Locate the cell with the specified text and output its (X, Y) center coordinate. 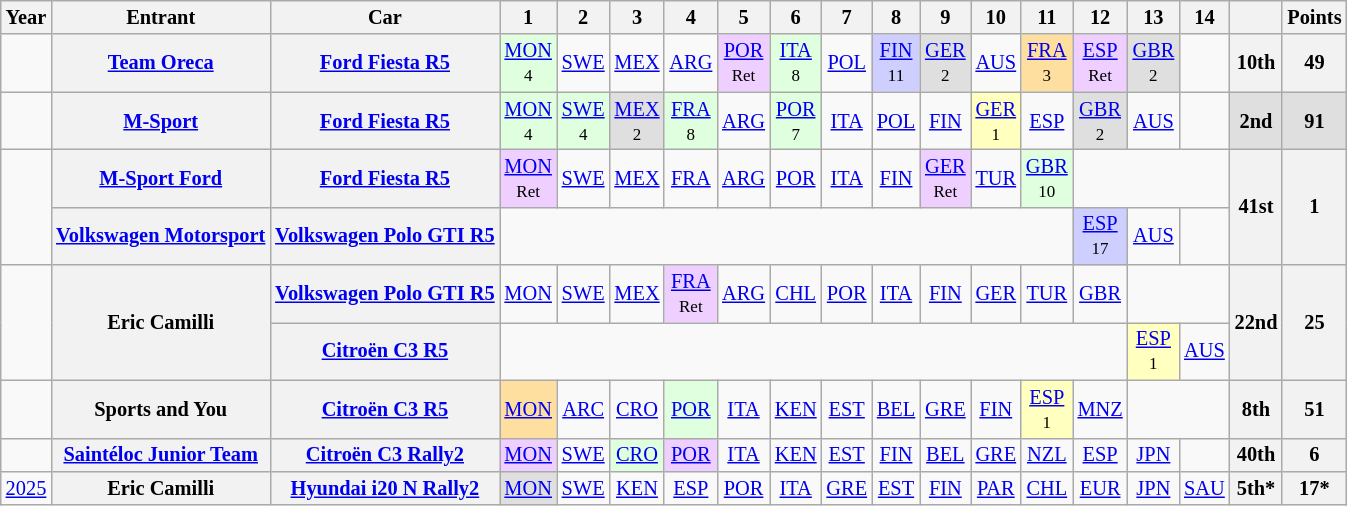
25 (1314, 322)
EUR (1100, 488)
GER2 (945, 63)
9 (945, 17)
ESP17 (1100, 236)
GER1 (996, 121)
22nd (1256, 322)
SWE4 (584, 121)
91 (1314, 121)
GERRet (945, 178)
8th (1256, 409)
FRA (690, 178)
13 (1154, 17)
Points (1314, 17)
Entrant (160, 17)
51 (1314, 409)
GBR10 (1047, 178)
GER (996, 294)
MNZ (1100, 409)
ITA8 (796, 63)
2025 (26, 488)
PORRet (744, 63)
Citroën C3 Rally2 (384, 455)
Sports and You (160, 409)
49 (1314, 63)
2 (584, 17)
5 (744, 17)
FRA8 (690, 121)
FRA3 (1047, 63)
12 (1100, 17)
Car (384, 17)
41st (1256, 206)
ARC (584, 409)
FIN11 (896, 63)
11 (1047, 17)
M-Sport Ford (160, 178)
8 (896, 17)
PAR (996, 488)
MEX2 (636, 121)
NZL (1047, 455)
SAU (1204, 488)
4 (690, 17)
Volkswagen Motorsport (160, 236)
Team Oreca (160, 63)
40th (1256, 455)
GBR (1100, 294)
14 (1204, 17)
POR7 (796, 121)
ESPRet (1100, 63)
3 (636, 17)
10th (1256, 63)
MONRet (528, 178)
Hyundai i20 N Rally2 (384, 488)
10 (996, 17)
7 (846, 17)
Saintéloc Junior Team (160, 455)
M-Sport (160, 121)
2nd (1256, 121)
5th* (1256, 488)
17* (1314, 488)
Year (26, 17)
FRARet (690, 294)
